Identify which cell holds the provided text, then report its (x, y) central coordinate. 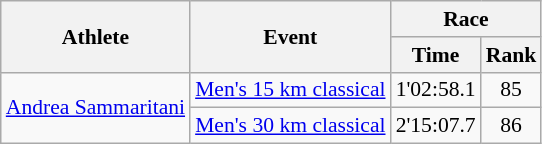
86 (512, 126)
Athlete (96, 36)
Men's 15 km classical (290, 90)
85 (512, 90)
1'02:58.1 (436, 90)
2'15:07.7 (436, 126)
Time (436, 55)
Men's 30 km classical (290, 126)
Race (466, 19)
Event (290, 36)
Andrea Sammaritani (96, 108)
Rank (512, 55)
